Search for the cell housing the specified text and yield its [x, y] center coordinate. 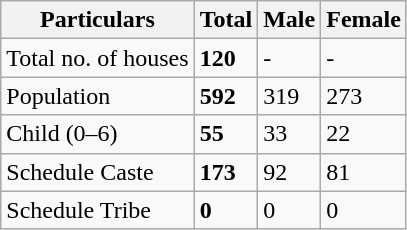
22 [364, 134]
120 [226, 58]
592 [226, 96]
Child (0–6) [98, 134]
Male [290, 20]
33 [290, 134]
Schedule Caste [98, 172]
Population [98, 96]
Female [364, 20]
Schedule Tribe [98, 210]
Total no. of houses [98, 58]
55 [226, 134]
92 [290, 172]
173 [226, 172]
Total [226, 20]
Particulars [98, 20]
273 [364, 96]
81 [364, 172]
319 [290, 96]
